For the text-containing cell, return its midpoint in (X, Y) coordinate format. 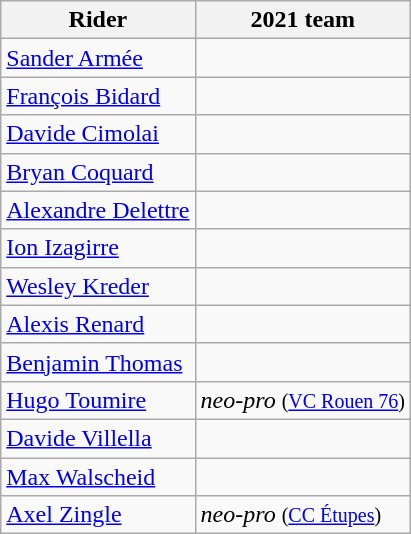
Axel Zingle (98, 515)
Bryan Coquard (98, 172)
Sander Armée (98, 58)
Alexandre Delettre (98, 210)
Rider (98, 20)
Ion Izagirre (98, 248)
Alexis Renard (98, 324)
François Bidard (98, 96)
neo-pro (VC Rouen 76) (302, 400)
Wesley Kreder (98, 286)
Benjamin Thomas (98, 362)
Davide Villella (98, 438)
Hugo Toumire (98, 400)
neo-pro (CC Étupes) (302, 515)
Davide Cimolai (98, 134)
2021 team (302, 20)
Max Walscheid (98, 477)
